Capture the cell that displays the provided text and extract its (X, Y) central coordinate. 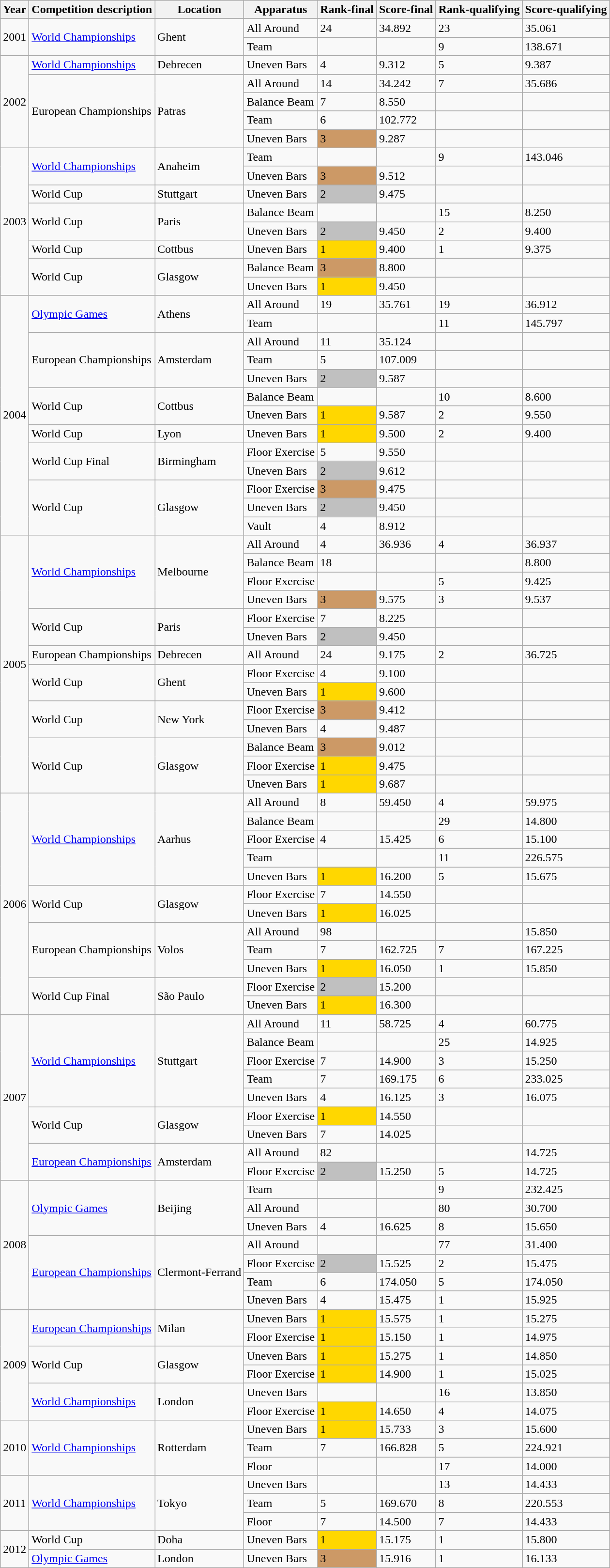
Apparatus (281, 10)
25 (479, 1042)
New York (199, 719)
82 (347, 1153)
Melbourne (199, 572)
9.312 (406, 65)
102.772 (406, 120)
Competition description (92, 10)
2005 (15, 665)
Milan (199, 1328)
35.761 (406, 305)
15.150 (406, 1337)
15.425 (406, 839)
16.050 (406, 968)
13 (479, 1485)
226.575 (566, 858)
17 (479, 1466)
138.671 (566, 47)
59.975 (566, 802)
15.916 (406, 1558)
2007 (15, 1098)
2002 (15, 102)
9.500 (406, 434)
36.912 (566, 305)
Score-qualifying (566, 10)
9.375 (566, 249)
59.450 (406, 802)
15.925 (566, 1300)
16.625 (406, 1226)
15 (479, 212)
Tokyo (199, 1503)
2004 (15, 416)
224.921 (566, 1448)
2003 (15, 221)
167.225 (566, 950)
220.553 (566, 1503)
29 (479, 821)
9.425 (566, 581)
31.400 (566, 1245)
Anaheim (199, 166)
Rotterdam (199, 1448)
8.250 (566, 212)
14.925 (566, 1042)
80 (479, 1208)
232.425 (566, 1190)
16.200 (406, 876)
15.575 (406, 1319)
166.828 (406, 1448)
14.075 (566, 1411)
Volos (199, 950)
35.061 (566, 28)
9.287 (406, 139)
15.200 (406, 987)
8.600 (566, 397)
16.133 (566, 1558)
9.412 (406, 710)
145.797 (566, 323)
36.937 (566, 544)
2010 (15, 1448)
36.936 (406, 544)
15.733 (406, 1429)
16 (479, 1392)
98 (347, 931)
Score-final (406, 10)
169.175 (406, 1079)
34.892 (406, 28)
Doha (199, 1540)
15.675 (566, 876)
Patras (199, 111)
15.100 (566, 839)
30.700 (566, 1208)
14.000 (566, 1466)
8.225 (406, 618)
9.575 (406, 600)
60.775 (566, 1024)
9.100 (406, 673)
162.725 (406, 950)
9.175 (406, 655)
Rank-qualifying (479, 10)
14.650 (406, 1411)
Clermont-Ferrand (199, 1273)
23 (479, 28)
16.125 (406, 1097)
Birmingham (199, 461)
15.025 (566, 1374)
36.725 (566, 655)
Location (199, 10)
107.009 (406, 360)
143.046 (566, 157)
2009 (15, 1365)
15.650 (566, 1226)
9.387 (566, 65)
9.487 (406, 729)
18 (347, 563)
13.850 (566, 1392)
34.242 (406, 83)
2008 (15, 1245)
77 (479, 1245)
9.512 (406, 175)
35.686 (566, 83)
233.025 (566, 1079)
9.600 (406, 692)
15.800 (566, 1540)
35.124 (406, 342)
14.850 (566, 1355)
10 (479, 397)
15.525 (406, 1263)
Athens (199, 314)
8.912 (406, 526)
2011 (15, 1503)
14.025 (406, 1134)
Lyon (199, 434)
Rank-final (347, 10)
16.300 (406, 1005)
15.600 (566, 1429)
15.175 (406, 1540)
2006 (15, 904)
2001 (15, 37)
9.687 (406, 784)
Year (15, 10)
Vault (281, 526)
8.550 (406, 102)
16.025 (406, 913)
Aarhus (199, 839)
16.075 (566, 1097)
São Paulo (199, 996)
14.500 (406, 1521)
9.012 (406, 747)
14 (347, 83)
9.537 (566, 600)
169.670 (406, 1503)
14.975 (566, 1337)
Beijing (199, 1208)
14.800 (566, 821)
2012 (15, 1549)
58.725 (406, 1024)
9.612 (406, 470)
